Return the (X, Y) coordinate for the center point of the cell that contains the specified text.  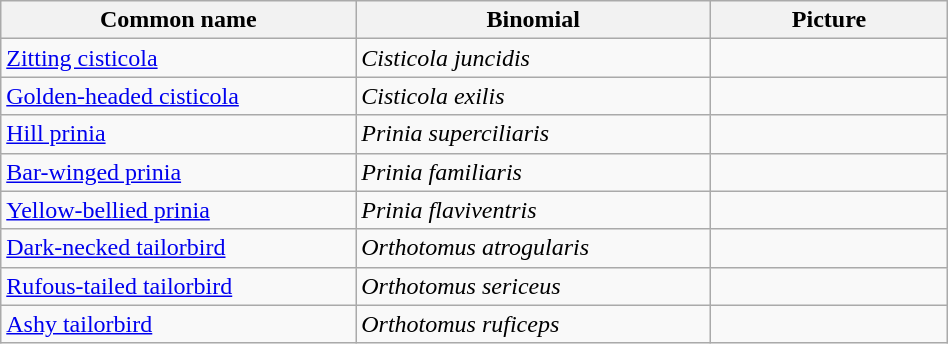
Hill prinia (178, 134)
Bar-winged prinia (178, 172)
Cisticola exilis (534, 96)
Prinia superciliaris (534, 134)
Picture (830, 20)
Orthotomus ruficeps (534, 324)
Orthotomus sericeus (534, 286)
Orthotomus atrogularis (534, 248)
Common name (178, 20)
Zitting cisticola (178, 58)
Ashy tailorbird (178, 324)
Prinia familiaris (534, 172)
Binomial (534, 20)
Cisticola juncidis (534, 58)
Golden-headed cisticola (178, 96)
Rufous-tailed tailorbird (178, 286)
Yellow-bellied prinia (178, 210)
Dark-necked tailorbird (178, 248)
Prinia flaviventris (534, 210)
